Search for the cell housing the specified text and yield its (X, Y) center coordinate. 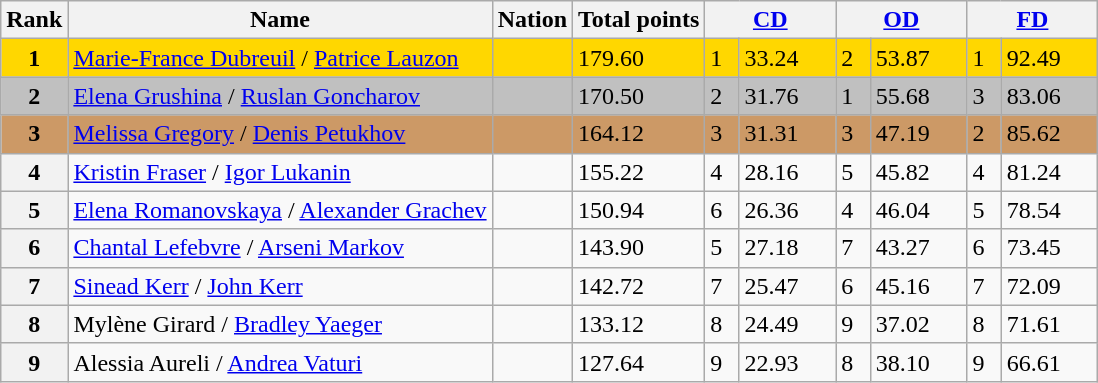
71.61 (1050, 324)
Rank (34, 20)
33.24 (788, 58)
CD (770, 20)
72.09 (1050, 286)
38.10 (918, 362)
46.04 (918, 210)
37.02 (918, 324)
83.06 (1050, 96)
143.90 (639, 248)
66.61 (1050, 362)
24.49 (788, 324)
Total points (639, 20)
Name (280, 20)
133.12 (639, 324)
53.87 (918, 58)
27.18 (788, 248)
81.24 (1050, 172)
OD (902, 20)
78.54 (1050, 210)
FD (1032, 20)
Elena Romanovskaya / Alexander Grachev (280, 210)
26.36 (788, 210)
45.16 (918, 286)
Mylène Girard / Bradley Yaeger (280, 324)
22.93 (788, 362)
Elena Grushina / Ruslan Goncharov (280, 96)
170.50 (639, 96)
45.82 (918, 172)
31.31 (788, 134)
Marie-France Dubreuil / Patrice Lauzon (280, 58)
55.68 (918, 96)
92.49 (1050, 58)
43.27 (918, 248)
Melissa Gregory / Denis Petukhov (280, 134)
85.62 (1050, 134)
Chantal Lefebvre / Arseni Markov (280, 248)
73.45 (1050, 248)
Kristin Fraser / Igor Lukanin (280, 172)
25.47 (788, 286)
Alessia Aureli / Andrea Vaturi (280, 362)
Nation (532, 20)
28.16 (788, 172)
150.94 (639, 210)
155.22 (639, 172)
127.64 (639, 362)
Sinead Kerr / John Kerr (280, 286)
47.19 (918, 134)
164.12 (639, 134)
31.76 (788, 96)
142.72 (639, 286)
179.60 (639, 58)
